Determine the [x, y] coordinate at the center of the cell enclosing the given text.  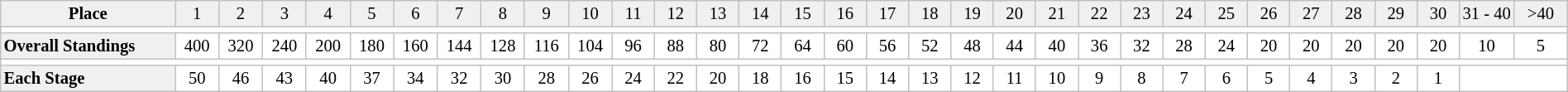
36 [1100, 46]
50 [197, 78]
34 [415, 78]
19 [973, 13]
160 [415, 46]
128 [503, 46]
Each Stage [88, 78]
23 [1141, 13]
200 [327, 46]
48 [973, 46]
31 - 40 [1487, 13]
400 [197, 46]
240 [284, 46]
25 [1226, 13]
43 [284, 78]
144 [460, 46]
88 [675, 46]
>40 [1542, 13]
17 [887, 13]
46 [241, 78]
44 [1014, 46]
96 [633, 46]
Overall Standings [88, 46]
37 [372, 78]
21 [1057, 13]
56 [887, 46]
72 [761, 46]
52 [930, 46]
27 [1312, 13]
320 [241, 46]
29 [1396, 13]
116 [546, 46]
80 [718, 46]
Place [88, 13]
64 [802, 46]
104 [590, 46]
180 [372, 46]
60 [845, 46]
